Pinpoint the cell where the given text exists, returning its (X, Y) midpoint coordinate. 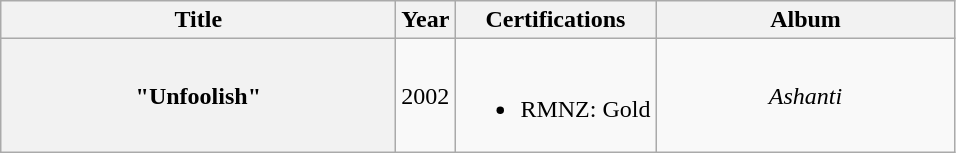
Album (806, 20)
Title (198, 20)
Ashanti (806, 96)
Certifications (556, 20)
"Unfoolish" (198, 96)
Year (426, 20)
RMNZ: Gold (556, 96)
2002 (426, 96)
